Identify which cell holds the provided text, then report its [x, y] central coordinate. 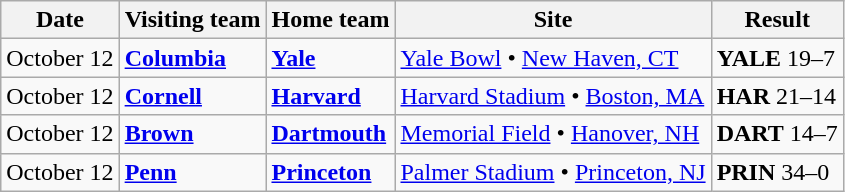
Cornell [192, 96]
Palmer Stadium • Princeton, NJ [553, 172]
Penn [192, 172]
Result [777, 20]
Brown [192, 134]
Princeton [330, 172]
Memorial Field • Hanover, NH [553, 134]
Date [60, 20]
YALE 19–7 [777, 58]
Home team [330, 20]
HAR 21–14 [777, 96]
Dartmouth [330, 134]
Site [553, 20]
Visiting team [192, 20]
Yale Bowl • New Haven, CT [553, 58]
Columbia [192, 58]
DART 14–7 [777, 134]
PRIN 34–0 [777, 172]
Harvard Stadium • Boston, MA [553, 96]
Harvard [330, 96]
Yale [330, 58]
